Identify which cell holds the provided text, then report its [x, y] central coordinate. 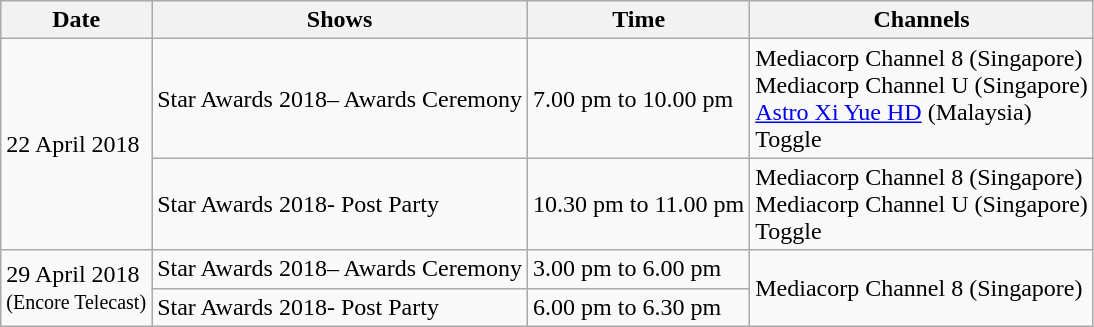
Channels [922, 20]
22 April 2018 [76, 144]
Mediacorp Channel 8 (Singapore)Mediacorp Channel U (Singapore) Astro Xi Yue HD (Malaysia)Toggle [922, 98]
10.30 pm to 11.00 pm [639, 204]
3.00 pm to 6.00 pm [639, 269]
7.00 pm to 10.00 pm [639, 98]
6.00 pm to 6.30 pm [639, 307]
Date [76, 20]
Mediacorp Channel 8 (Singapore)Mediacorp Channel U (Singapore)Toggle [922, 204]
Shows [340, 20]
Time [639, 20]
Mediacorp Channel 8 (Singapore) [922, 288]
29 April 2018(Encore Telecast) [76, 288]
